Identify which cell holds the provided text, then report its (X, Y) central coordinate. 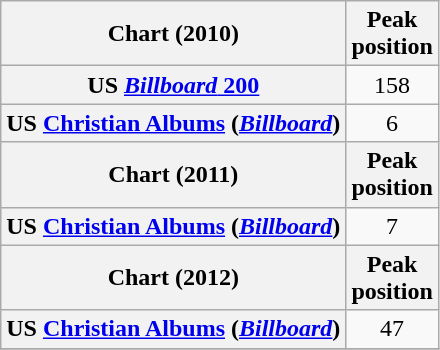
47 (392, 329)
Chart (2011) (174, 174)
US Billboard 200 (174, 85)
158 (392, 85)
Chart (2012) (174, 278)
7 (392, 226)
6 (392, 123)
Chart (2010) (174, 34)
